Detect which cell encompasses the target text, then output its [X, Y] center coordinate. 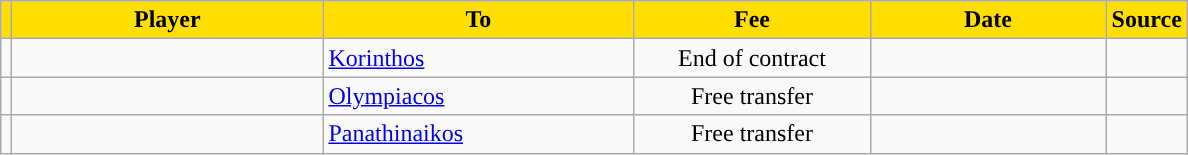
Korinthos [478, 58]
Fee [752, 20]
Panathinaikos [478, 134]
Olympiacos [478, 96]
To [478, 20]
End of contract [752, 58]
Player [168, 20]
Source [1146, 20]
Date [988, 20]
